Return (x, y) of the center of cell containing provided text 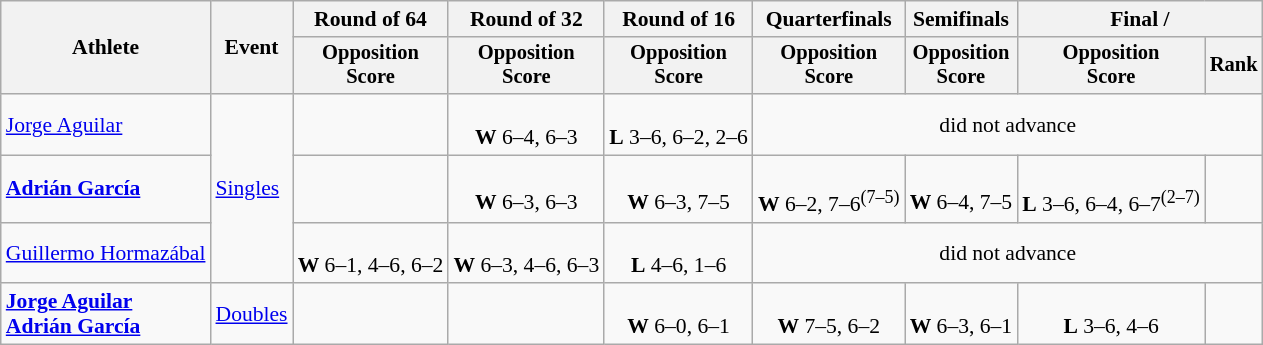
W 6–3, 6–1 (962, 314)
W 6–4, 6–3 (526, 124)
Round of 32 (526, 19)
Rank (1234, 66)
Round of 16 (678, 19)
Event (251, 48)
W 7–5, 6–2 (829, 314)
Jorge AguilarAdrián García (106, 314)
Guillermo Hormazábal (106, 252)
W 6–3, 6–3 (526, 190)
L 3–6, 4–6 (1111, 314)
W 6–1, 4–6, 6–2 (371, 252)
Quarterfinals (829, 19)
Doubles (251, 314)
L 3–6, 6–4, 6–7(2–7) (1111, 190)
Singles (251, 188)
W 6–2, 7–6(7–5) (829, 190)
Semifinals (962, 19)
Final / (1140, 19)
Jorge Aguilar (106, 124)
L 3–6, 6–2, 2–6 (678, 124)
Round of 64 (371, 19)
W 6–0, 6–1 (678, 314)
W 6–3, 7–5 (678, 190)
Athlete (106, 48)
W 6–4, 7–5 (962, 190)
W 6–3, 4–6, 6–3 (526, 252)
Adrián García (106, 190)
L 4–6, 1–6 (678, 252)
